Scan for the cell matching the given text and deliver its (X, Y) coordinate at center. 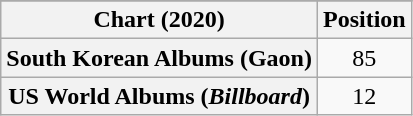
South Korean Albums (Gaon) (160, 58)
US World Albums (Billboard) (160, 96)
12 (364, 96)
85 (364, 58)
Position (364, 20)
Chart (2020) (160, 20)
